Capture the cell that displays the provided text and extract its (X, Y) central coordinate. 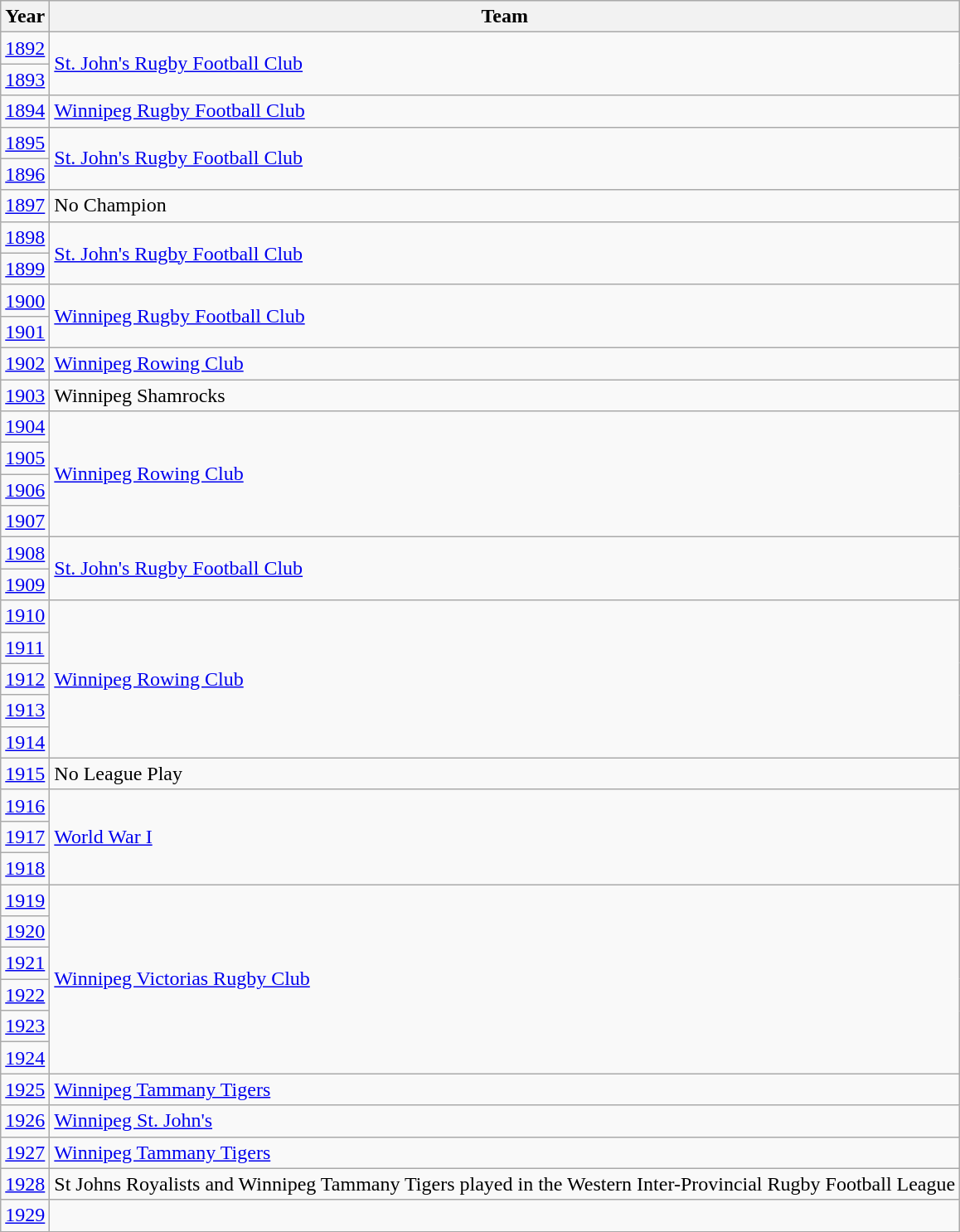
1899 (25, 269)
1915 (25, 774)
World War I (505, 837)
1913 (25, 711)
St Johns Royalists and Winnipeg Tammany Tigers played in the Western Inter-Provincial Rugby Football League (505, 1184)
1922 (25, 995)
1901 (25, 332)
1925 (25, 1089)
1918 (25, 868)
No League Play (505, 774)
1897 (25, 206)
1903 (25, 395)
1923 (25, 1026)
No Champion (505, 206)
1909 (25, 584)
1910 (25, 616)
1920 (25, 932)
1896 (25, 174)
1904 (25, 427)
Team (505, 17)
1919 (25, 900)
1906 (25, 490)
1894 (25, 111)
1893 (25, 80)
Winnipeg Shamrocks (505, 395)
1895 (25, 143)
1924 (25, 1058)
1892 (25, 48)
1911 (25, 648)
1907 (25, 521)
Winnipeg St. John's (505, 1121)
1927 (25, 1152)
1902 (25, 363)
1905 (25, 458)
Year (25, 17)
1917 (25, 837)
1914 (25, 742)
Winnipeg Victorias Rugby Club (505, 978)
1908 (25, 553)
1928 (25, 1184)
1929 (25, 1215)
1921 (25, 963)
1900 (25, 300)
1916 (25, 805)
1926 (25, 1121)
1912 (25, 679)
1898 (25, 237)
